Output the [X, Y] coordinate of the center of the cell containing the given text.  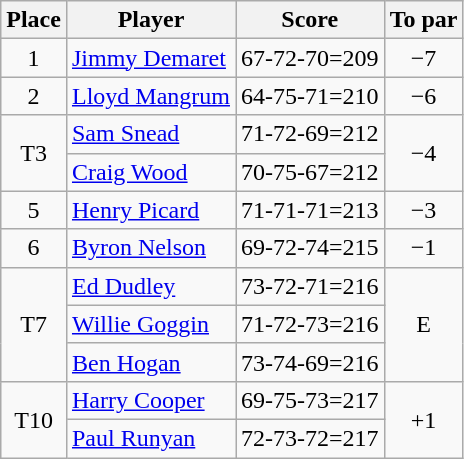
T7 [34, 324]
72-73-72=217 [310, 438]
−3 [424, 210]
+1 [424, 419]
T10 [34, 419]
73-74-69=216 [310, 362]
Place [34, 20]
−4 [424, 153]
73-72-71=216 [310, 286]
Henry Picard [150, 210]
71-72-73=216 [310, 324]
−6 [424, 96]
Jimmy Demaret [150, 58]
Sam Snead [150, 134]
1 [34, 58]
Ed Dudley [150, 286]
70-75-67=212 [310, 172]
69-75-73=217 [310, 400]
Byron Nelson [150, 248]
67-72-70=209 [310, 58]
Ben Hogan [150, 362]
Paul Runyan [150, 438]
2 [34, 96]
Willie Goggin [150, 324]
5 [34, 210]
Lloyd Mangrum [150, 96]
Harry Cooper [150, 400]
−7 [424, 58]
Craig Wood [150, 172]
6 [34, 248]
T3 [34, 153]
64-75-71=210 [310, 96]
−1 [424, 248]
69-72-74=215 [310, 248]
Player [150, 20]
E [424, 324]
71-72-69=212 [310, 134]
71-71-71=213 [310, 210]
To par [424, 20]
Score [310, 20]
